Locate the cell with the specified text and output its [X, Y] center coordinate. 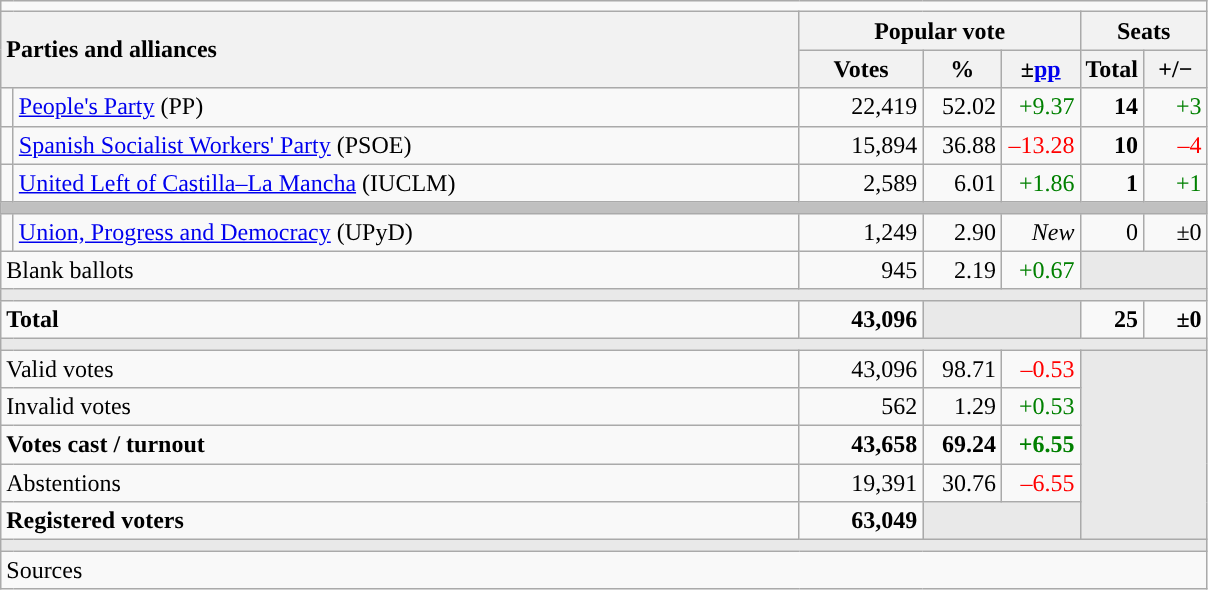
Valid votes [400, 369]
Votes [861, 69]
Union, Progress and Democracy (UPyD) [406, 232]
2.90 [962, 232]
19,391 [861, 483]
22,419 [861, 107]
Spanish Socialist Workers' Party (PSOE) [406, 145]
6.01 [962, 183]
2.19 [962, 270]
±pp [1040, 69]
–6.55 [1040, 483]
0 [1112, 232]
Sources [604, 570]
43,658 [861, 445]
1,249 [861, 232]
30.76 [962, 483]
+6.55 [1040, 445]
63,049 [861, 521]
Abstentions [400, 483]
69.24 [962, 445]
+0.67 [1040, 270]
People's Party (PP) [406, 107]
15,894 [861, 145]
+1.86 [1040, 183]
–13.28 [1040, 145]
Votes cast / turnout [400, 445]
+9.37 [1040, 107]
Invalid votes [400, 407]
Parties and alliances [400, 50]
25 [1112, 319]
98.71 [962, 369]
+0.53 [1040, 407]
–0.53 [1040, 369]
14 [1112, 107]
1 [1112, 183]
Blank ballots [400, 270]
36.88 [962, 145]
Popular vote [940, 31]
2,589 [861, 183]
+3 [1176, 107]
945 [861, 270]
+/− [1176, 69]
New [1040, 232]
–4 [1176, 145]
United Left of Castilla–La Mancha (IUCLM) [406, 183]
% [962, 69]
1.29 [962, 407]
10 [1112, 145]
+1 [1176, 183]
562 [861, 407]
Registered voters [400, 521]
Seats [1144, 31]
52.02 [962, 107]
